Detect which cell encompasses the target text, then output its (X, Y) center coordinate. 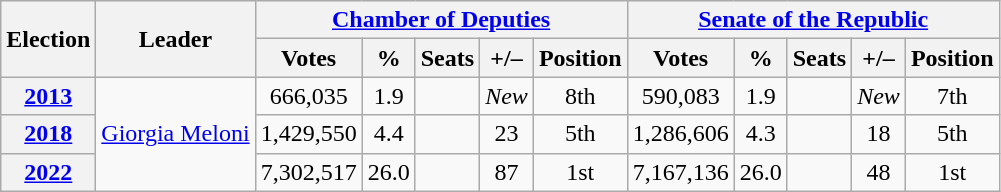
Chamber of Deputies (441, 20)
2013 (48, 96)
666,035 (308, 96)
2018 (48, 134)
87 (507, 172)
Leader (176, 39)
7,302,517 (308, 172)
Senate of the Republic (813, 20)
18 (879, 134)
Giorgia Meloni (176, 134)
7th (952, 96)
4.4 (388, 134)
4.3 (760, 134)
1,429,550 (308, 134)
7,167,136 (680, 172)
23 (507, 134)
2022 (48, 172)
48 (879, 172)
8th (580, 96)
590,083 (680, 96)
1,286,606 (680, 134)
Election (48, 39)
